Extract the [x, y] coordinate from the center of the cell holding the provided text.  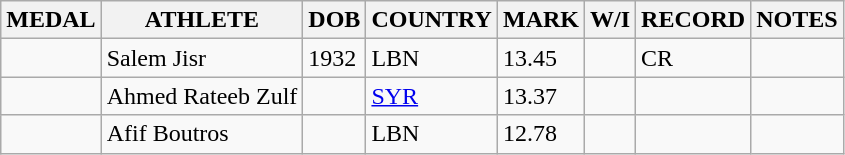
13.45 [540, 58]
MEDAL [51, 20]
12.78 [540, 134]
RECORD [694, 20]
NOTES [797, 20]
Afif Boutros [202, 134]
Ahmed Rateeb Zulf [202, 96]
COUNTRY [432, 20]
1932 [334, 58]
Salem Jisr [202, 58]
13.37 [540, 96]
DOB [334, 20]
MARK [540, 20]
SYR [432, 96]
ATHLETE [202, 20]
CR [694, 58]
W/I [610, 20]
